Return the (X, Y) coordinate for the center point of the cell that contains the specified text.  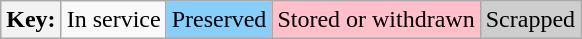
Scrapped (530, 20)
Preserved (219, 20)
Key: (31, 20)
Stored or withdrawn (376, 20)
In service (114, 20)
